For the text-containing cell, return its midpoint in [X, Y] coordinate format. 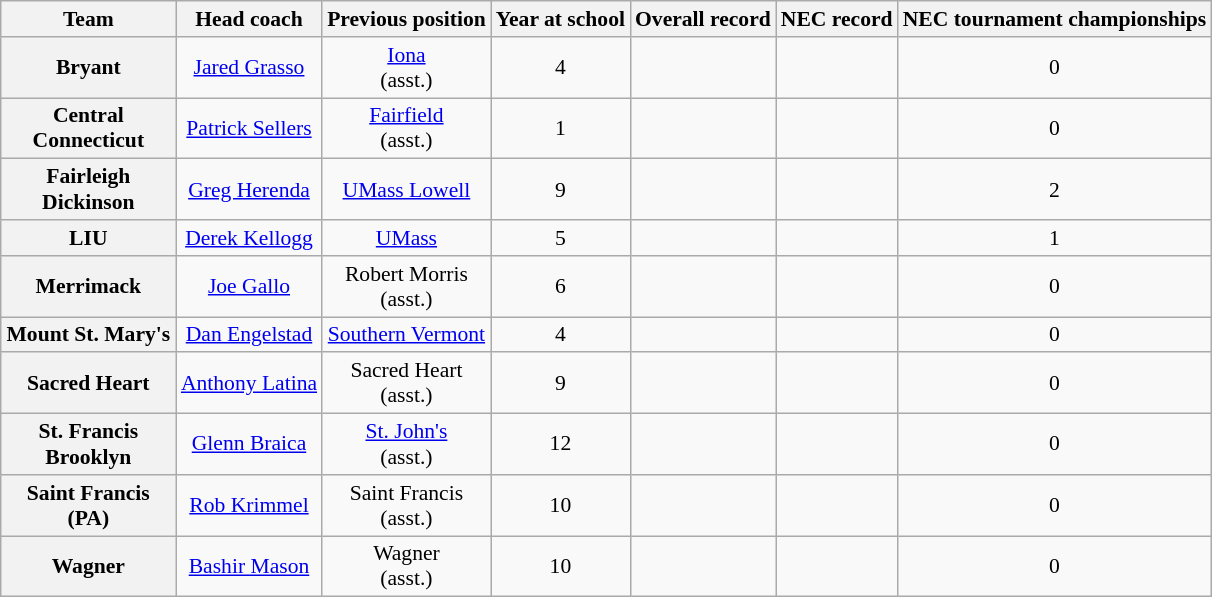
Head coach [249, 19]
Year at school [560, 19]
Sacred Heart(asst.) [406, 384]
NEC record [837, 19]
Anthony Latina [249, 384]
2 [1055, 190]
UMass [406, 238]
Team [88, 19]
Rob Krimmel [249, 506]
Saint Francis (PA) [88, 506]
Iona (asst.) [406, 68]
UMass Lowell [406, 190]
Bashir Mason [249, 566]
12 [560, 444]
5 [560, 238]
NEC tournament championships [1055, 19]
Saint Francis(asst.) [406, 506]
Merrimack [88, 286]
Jared Grasso [249, 68]
Joe Gallo [249, 286]
Bryant [88, 68]
Mount St. Mary's [88, 335]
St. Francis Brooklyn [88, 444]
LIU [88, 238]
Sacred Heart [88, 384]
Fairleigh Dickinson [88, 190]
St. John's(asst.) [406, 444]
Dan Engelstad [249, 335]
Derek Kellogg [249, 238]
Greg Herenda [249, 190]
Robert Morris(asst.) [406, 286]
Previous position [406, 19]
Southern Vermont [406, 335]
Overall record [703, 19]
Patrick Sellers [249, 128]
Fairfield(asst.) [406, 128]
Glenn Braica [249, 444]
Wagner(asst.) [406, 566]
Central Connecticut [88, 128]
Wagner [88, 566]
6 [560, 286]
